Find where the given text appears and provide that cell's center as [x, y] coordinate. 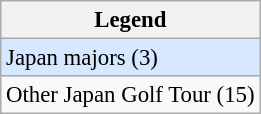
Legend [130, 20]
Other Japan Golf Tour (15) [130, 95]
Japan majors (3) [130, 58]
